Detect which cell encompasses the target text, then output its [x, y] center coordinate. 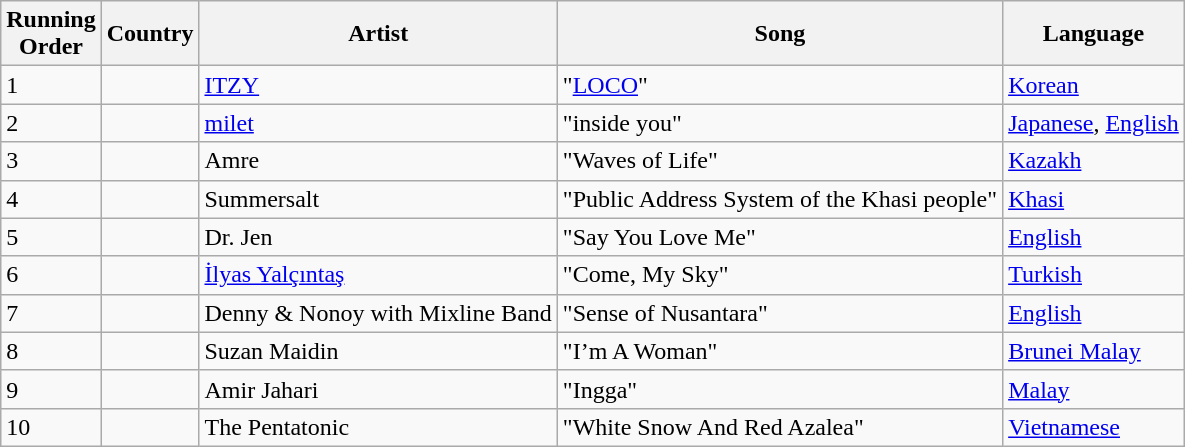
Turkish [1094, 275]
Korean [1094, 85]
1 [51, 85]
Dr. Jen [378, 237]
İlyas Yalçıntaş [378, 275]
"LOCO" [780, 85]
"Waves of Life" [780, 161]
Kazakh [1094, 161]
Country [150, 34]
2 [51, 123]
"White Snow And Red Azalea" [780, 427]
8 [51, 351]
RunningOrder [51, 34]
ITZY [378, 85]
Song [780, 34]
Japanese, English [1094, 123]
6 [51, 275]
"Say You Love Me" [780, 237]
3 [51, 161]
Language [1094, 34]
"I’m A Woman" [780, 351]
"Ingga" [780, 389]
Amre [378, 161]
milet [378, 123]
Summersalt [378, 199]
Vietnamese [1094, 427]
"Come, My Sky" [780, 275]
The Pentatonic [378, 427]
Artist [378, 34]
Malay [1094, 389]
10 [51, 427]
"Public Address System of the Khasi people" [780, 199]
Khasi [1094, 199]
9 [51, 389]
"Sense of Nusantara" [780, 313]
5 [51, 237]
4 [51, 199]
Suzan Maidin [378, 351]
"inside you" [780, 123]
Amir Jahari [378, 389]
Denny & Nonoy with Mixline Band [378, 313]
7 [51, 313]
Brunei Malay [1094, 351]
